Search for the cell housing the specified text and yield its (X, Y) center coordinate. 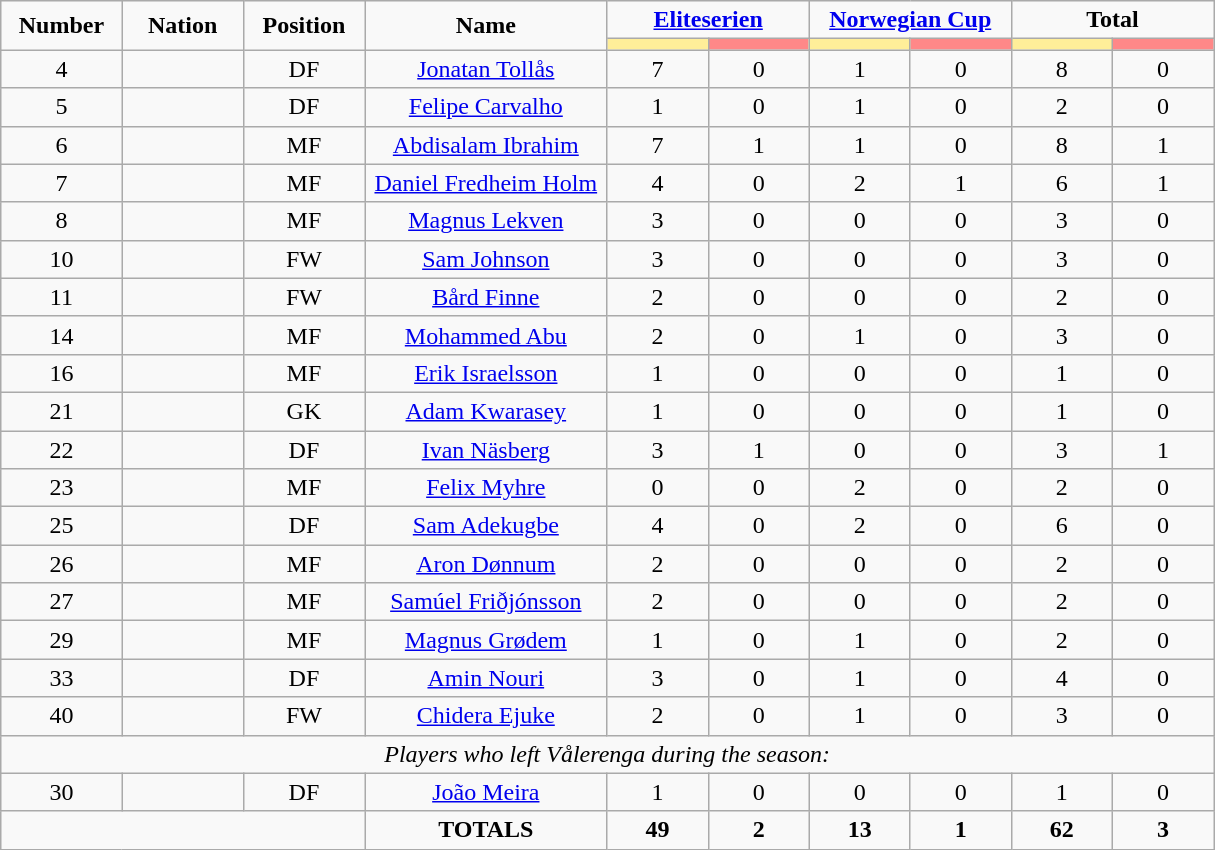
Magnus Lekven (486, 221)
Sam Adekugbe (486, 526)
22 (62, 449)
Abdisalam Ibrahim (486, 145)
Name (486, 26)
62 (1062, 830)
14 (62, 335)
33 (62, 678)
Number (62, 26)
Chidera Ejuke (486, 716)
13 (860, 830)
40 (62, 716)
30 (62, 792)
11 (62, 297)
49 (658, 830)
5 (62, 107)
Mohammed Abu (486, 335)
Ivan Näsberg (486, 449)
Aron Dønnum (486, 564)
Position (304, 26)
Sam Johnson (486, 259)
Erik Israelsson (486, 373)
Felipe Carvalho (486, 107)
Bård Finne (486, 297)
29 (62, 640)
Jonatan Tollås (486, 69)
26 (62, 564)
TOTALS (486, 830)
16 (62, 373)
27 (62, 602)
21 (62, 411)
Magnus Grødem (486, 640)
Eliteserien (708, 20)
Samúel Friðjónsson (486, 602)
Felix Myhre (486, 488)
23 (62, 488)
Adam Kwarasey (486, 411)
Nation (182, 26)
GK (304, 411)
10 (62, 259)
Players who left Vålerenga during the season: (608, 754)
25 (62, 526)
Amin Nouri (486, 678)
Daniel Fredheim Holm (486, 183)
João Meira (486, 792)
Total (1112, 20)
Norwegian Cup (910, 20)
